Extract the (x, y) coordinate from the center of the cell holding the provided text.  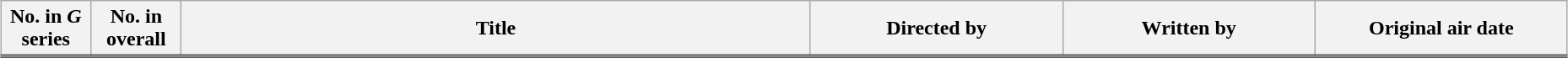
Directed by (937, 29)
Original air date (1441, 29)
No. in G series (46, 29)
Title (496, 29)
Written by (1188, 29)
No. in overall (137, 29)
